Identify which cell holds the provided text, then report its [X, Y] central coordinate. 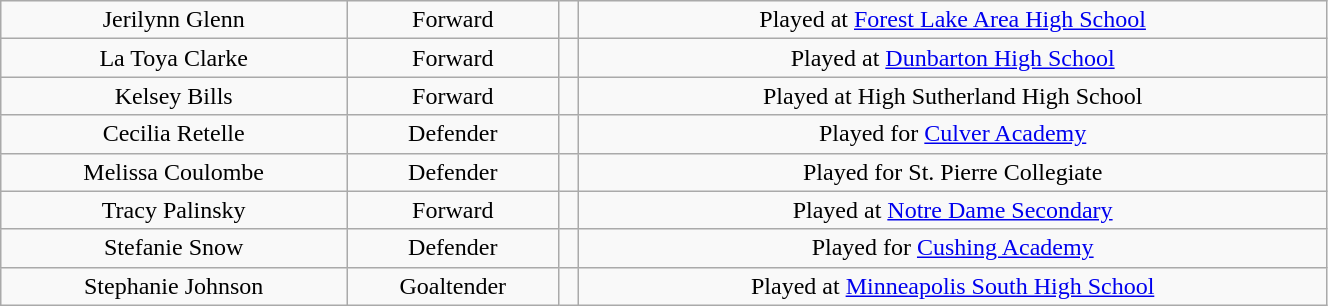
Played at High Sutherland High School [953, 96]
Goaltender [453, 286]
Melissa Coulombe [174, 172]
Kelsey Bills [174, 96]
Played at Dunbarton High School [953, 58]
Played for St. Pierre Collegiate [953, 172]
Played for Culver Academy [953, 134]
Played at Notre Dame Secondary [953, 210]
Stefanie Snow [174, 248]
Stephanie Johnson [174, 286]
Played at Minneapolis South High School [953, 286]
Jerilynn Glenn [174, 20]
Played at Forest Lake Area High School [953, 20]
Played for Cushing Academy [953, 248]
Tracy Palinsky [174, 210]
Cecilia Retelle [174, 134]
La Toya Clarke [174, 58]
